Identify which cell holds the provided text, then report its [X, Y] central coordinate. 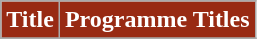
Programme Titles [157, 20]
Title [30, 20]
